Detect which cell encompasses the target text, then output its (X, Y) center coordinate. 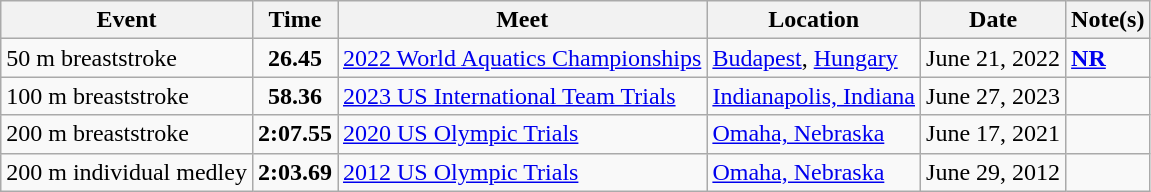
2022 World Aquatics Championships (522, 58)
200 m individual medley (127, 172)
Meet (522, 20)
Location (814, 20)
June 21, 2022 (994, 58)
Date (994, 20)
June 29, 2012 (994, 172)
2:07.55 (294, 134)
2012 US Olympic Trials (522, 172)
58.36 (294, 96)
100 m breaststroke (127, 96)
2:03.69 (294, 172)
NR (1108, 58)
June 17, 2021 (994, 134)
Note(s) (1108, 20)
50 m breaststroke (127, 58)
Event (127, 20)
Indianapolis, Indiana (814, 96)
200 m breaststroke (127, 134)
2023 US International Team Trials (522, 96)
Budapest, Hungary (814, 58)
2020 US Olympic Trials (522, 134)
Time (294, 20)
26.45 (294, 58)
June 27, 2023 (994, 96)
